Identify which cell holds the provided text, then report its [X, Y] central coordinate. 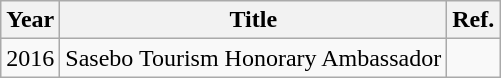
Sasebo Tourism Honorary Ambassador [254, 58]
2016 [30, 58]
Ref. [474, 20]
Year [30, 20]
Title [254, 20]
